Pinpoint the cell where the given text exists, returning its (x, y) midpoint coordinate. 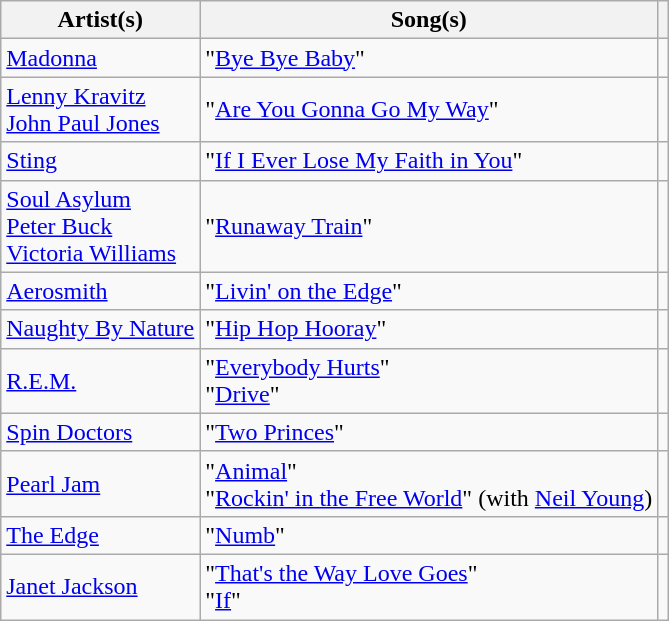
Madonna (100, 58)
Song(s) (429, 20)
"Are You Gonna Go My Way" (429, 110)
"Runaway Train" (429, 226)
"If I Ever Lose My Faith in You" (429, 161)
"Everybody Hurts" "Drive" (429, 380)
The Edge (100, 535)
"Bye Bye Baby" (429, 58)
R.E.M. (100, 380)
Naughty By Nature (100, 329)
"Animal" "Rockin' in the Free World" (with Neil Young) (429, 484)
"Livin' on the Edge" (429, 291)
Pearl Jam (100, 484)
"Hip Hop Hooray" (429, 329)
"Two Princes" (429, 432)
Spin Doctors (100, 432)
Soul Asylum Peter Buck Victoria Williams (100, 226)
Lenny Kravitz John Paul Jones (100, 110)
"Numb" (429, 535)
"That's the Way Love Goes" "If" (429, 586)
Janet Jackson (100, 586)
Artist(s) (100, 20)
Sting (100, 161)
Aerosmith (100, 291)
